Locate the cell with the specified text and output its [x, y] center coordinate. 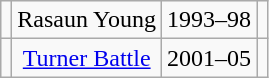
1993–98 [210, 20]
Rasaun Young [87, 20]
2001–05 [210, 58]
Turner Battle [87, 58]
